For the text-containing cell, return its midpoint in [X, Y] coordinate format. 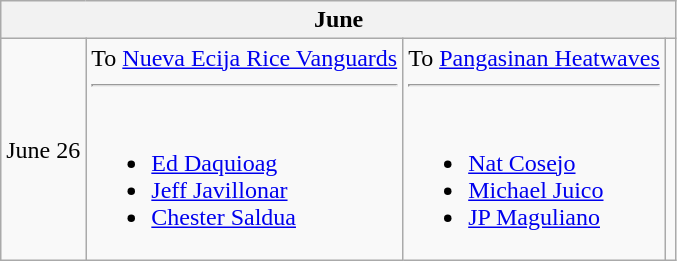
To Pangasinan HeatwavesNat CosejoMichael JuicoJP Maguliano [534, 150]
June 26 [44, 150]
To Nueva Ecija Rice VanguardsEd DaquioagJeff JavillonarChester Saldua [244, 150]
June [339, 20]
